For the text-containing cell, return its midpoint in [X, Y] coordinate format. 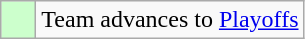
Team advances to Playoffs [170, 20]
